Scan for the cell matching the given text and deliver its (X, Y) coordinate at center. 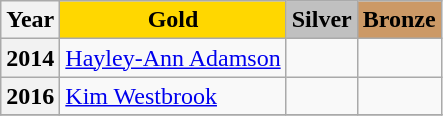
Year (30, 20)
Bronze (399, 20)
2016 (30, 96)
Gold (173, 20)
Hayley-Ann Adamson (173, 58)
Silver (322, 20)
2014 (30, 58)
Kim Westbrook (173, 96)
